Search for the cell housing the specified text and yield its [x, y] center coordinate. 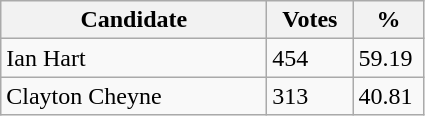
40.81 [388, 96]
59.19 [388, 58]
Candidate [134, 20]
Clayton Cheyne [134, 96]
313 [310, 96]
% [388, 20]
Votes [310, 20]
454 [310, 58]
Ian Hart [134, 58]
